Determine the [X, Y] coordinate at the center of the cell enclosing the given text.  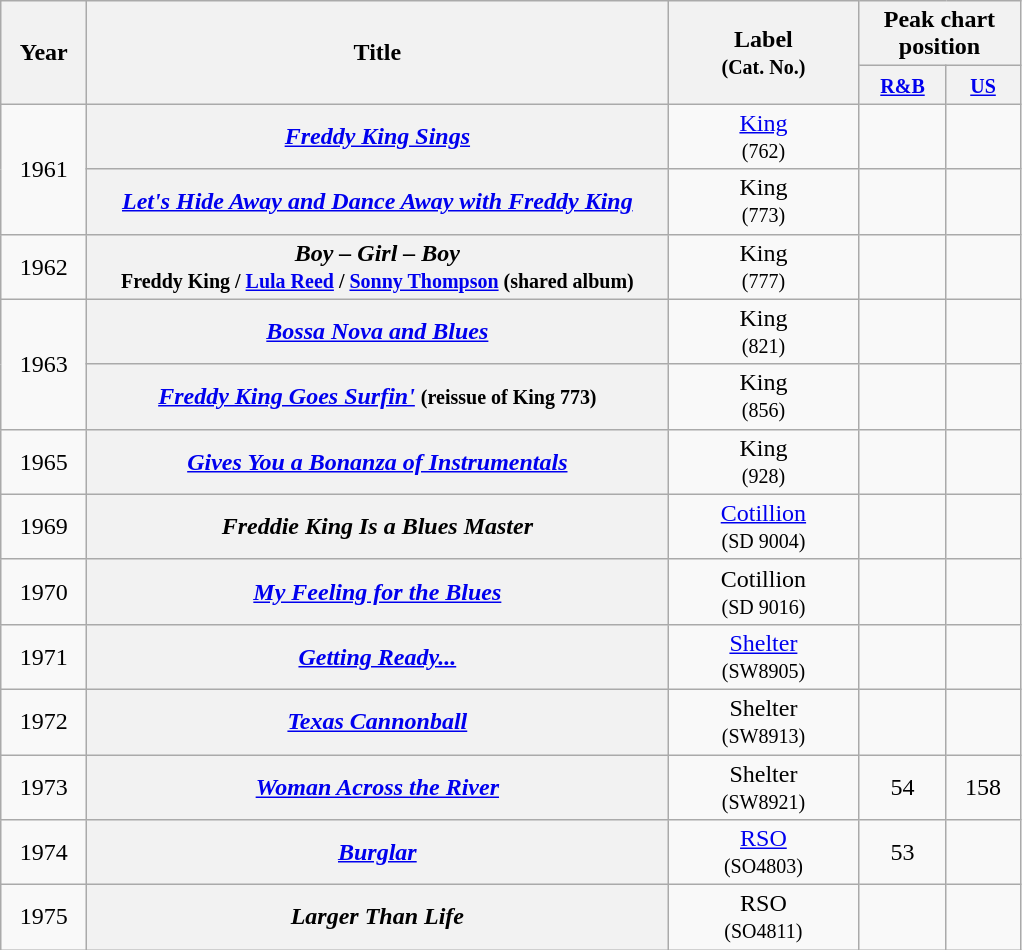
Burglar [378, 852]
1974 [44, 852]
1975 [44, 918]
Gives You a Bonanza of Instrumentals [378, 462]
1963 [44, 364]
53 [902, 852]
1972 [44, 722]
King (773) [764, 202]
1961 [44, 169]
54 [902, 786]
King (856) [764, 396]
King (821) [764, 332]
Let's Hide Away and Dance Away with Freddy King [378, 202]
1969 [44, 526]
R&B [902, 85]
1971 [44, 656]
Woman Across the River [378, 786]
My Feeling for the Blues [378, 592]
King (928) [764, 462]
Freddie King Is a Blues Master [378, 526]
RSO (SO4803) [764, 852]
1973 [44, 786]
Title [378, 52]
Shelter (SW8913) [764, 722]
Freddy King Sings [378, 136]
Bossa Nova and Blues [378, 332]
1965 [44, 462]
1962 [44, 266]
RSO (SO4811) [764, 918]
Shelter (SW8921) [764, 786]
Getting Ready... [378, 656]
Shelter (SW8905) [764, 656]
1970 [44, 592]
King (777) [764, 266]
Cotillion (SD 9016) [764, 592]
US [983, 85]
Label(Cat. No.) [764, 52]
Larger Than Life [378, 918]
Boy – Girl – Boy Freddy King / Lula Reed / Sonny Thompson (shared album) [378, 266]
Texas Cannonball [378, 722]
Year [44, 52]
King (762) [764, 136]
158 [983, 786]
Peak chartposition [940, 34]
Freddy King Goes Surfin' (reissue of King 773) [378, 396]
Cotillion (SD 9004) [764, 526]
